Detect which cell encompasses the target text, then output its [x, y] center coordinate. 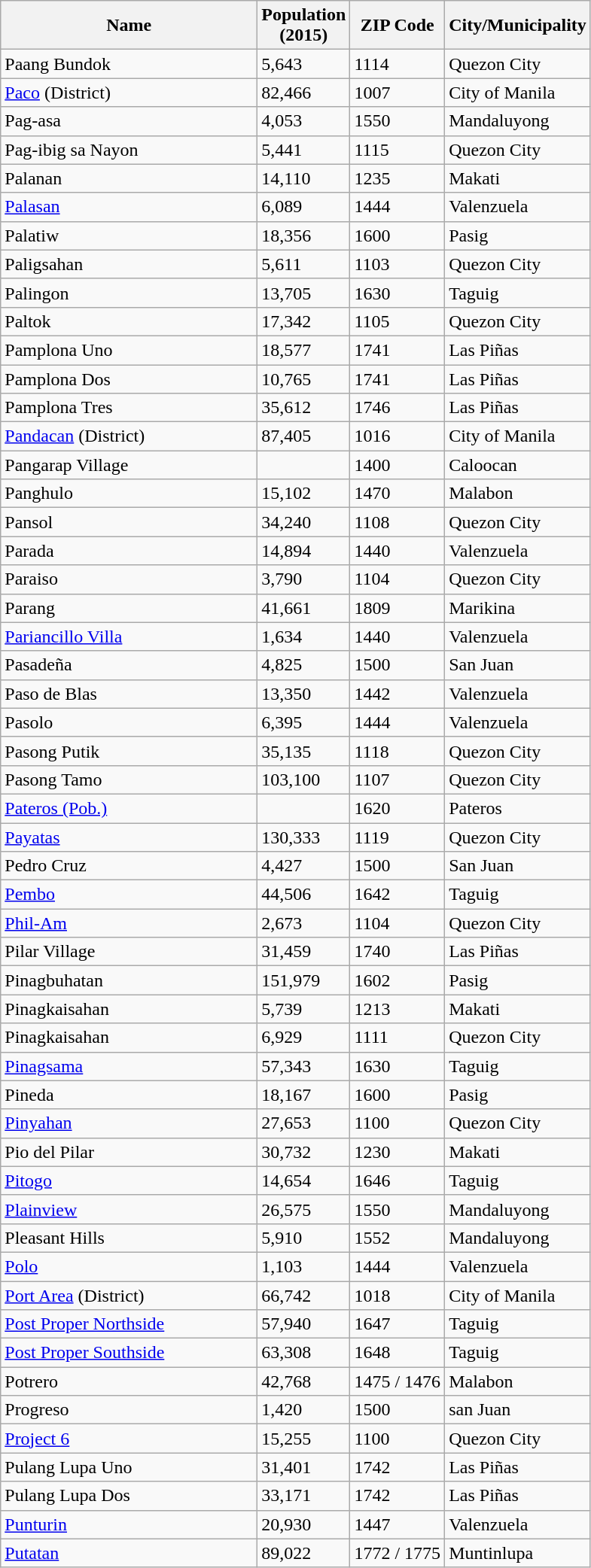
15,102 [304, 494]
5,611 [304, 264]
27,653 [304, 1123]
Pleasant Hills [129, 1238]
18,356 [304, 236]
Potrero [129, 1381]
1,634 [304, 637]
Pandacan (District) [129, 436]
Pio del Pilar [129, 1152]
31,459 [304, 952]
1,103 [304, 1266]
1470 [398, 494]
Pinagsama [129, 1066]
1447 [398, 1524]
1108 [398, 522]
Pembo [129, 895]
Pineda [129, 1095]
Parada [129, 551]
Putatan [129, 1553]
Pangarap Village [129, 465]
89,022 [304, 1553]
Paang Bundok [129, 64]
Paligsahan [129, 264]
Pariancillo Villa [129, 637]
1552 [398, 1238]
1,420 [304, 1410]
18,577 [304, 350]
4,053 [304, 121]
20,930 [304, 1524]
31,401 [304, 1467]
35,135 [304, 751]
41,661 [304, 608]
Pansol [129, 522]
Paso de Blas [129, 694]
Marikina [518, 608]
1647 [398, 1324]
130,333 [304, 837]
14,654 [304, 1181]
Pamplona Tres [129, 408]
57,940 [304, 1324]
87,405 [304, 436]
1235 [398, 178]
Caloocan [518, 465]
1642 [398, 895]
Pasolo [129, 722]
5,441 [304, 150]
1646 [398, 1181]
Pasong Tamo [129, 779]
1018 [398, 1295]
18,167 [304, 1095]
Pamplona Uno [129, 350]
1118 [398, 751]
Plainview [129, 1209]
5,643 [304, 64]
Pasadeña [129, 665]
14,110 [304, 178]
1119 [398, 837]
Progreso [129, 1410]
82,466 [304, 93]
1772 / 1775 [398, 1553]
1016 [398, 436]
151,979 [304, 980]
Pasong Putik [129, 751]
1213 [398, 1009]
Paco (District) [129, 93]
3,790 [304, 579]
1111 [398, 1038]
30,732 [304, 1152]
5,910 [304, 1238]
Polo [129, 1266]
5,739 [304, 1009]
Paltok [129, 321]
4,825 [304, 665]
1809 [398, 608]
Pamplona Dos [129, 378]
13,350 [304, 694]
1602 [398, 980]
26,575 [304, 1209]
Pateros [518, 808]
City/Municipality [518, 26]
35,612 [304, 408]
6,395 [304, 722]
103,100 [304, 779]
ZIP Code [398, 26]
1648 [398, 1353]
4,427 [304, 866]
Punturin [129, 1524]
1115 [398, 150]
Palingon [129, 293]
Pateros (Pob.) [129, 808]
1475 / 1476 [398, 1381]
Pinyahan [129, 1123]
1007 [398, 93]
Pinagbuhatan [129, 980]
1105 [398, 321]
Paraiso [129, 579]
Payatas [129, 837]
1103 [398, 264]
44,506 [304, 895]
66,742 [304, 1295]
Port Area (District) [129, 1295]
Project 6 [129, 1439]
Population(2015) [304, 26]
15,255 [304, 1439]
1442 [398, 694]
Pitogo [129, 1181]
Palasan [129, 207]
Muntinlupa [518, 1553]
1230 [398, 1152]
Name [129, 26]
Post Proper Southside [129, 1353]
san Juan [518, 1410]
1107 [398, 779]
Palanan [129, 178]
6,929 [304, 1038]
1740 [398, 952]
Pag-asa [129, 121]
Parang [129, 608]
Panghulo [129, 494]
2,673 [304, 923]
17,342 [304, 321]
34,240 [304, 522]
63,308 [304, 1353]
Pulang Lupa Uno [129, 1467]
Pulang Lupa Dos [129, 1496]
Pedro Cruz [129, 866]
1620 [398, 808]
1746 [398, 408]
Palatiw [129, 236]
Pag-ibig sa Nayon [129, 150]
13,705 [304, 293]
Pilar Village [129, 952]
57,343 [304, 1066]
1400 [398, 465]
Post Proper Northside [129, 1324]
10,765 [304, 378]
33,171 [304, 1496]
6,089 [304, 207]
42,768 [304, 1381]
Phil-Am [129, 923]
14,894 [304, 551]
1114 [398, 64]
